Output the [x, y] coordinate of the center of the cell containing the given text.  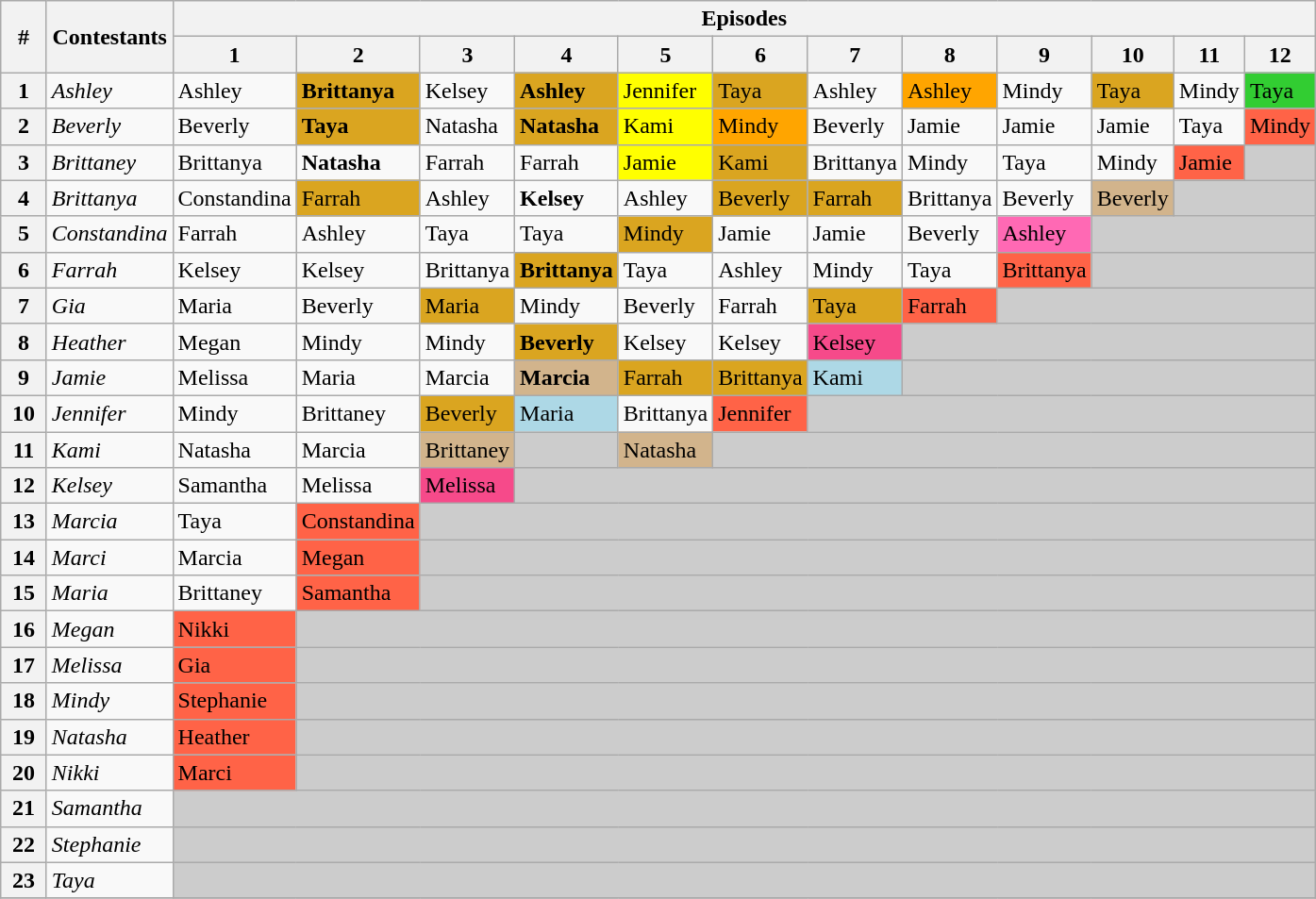
19 [25, 737]
16 [25, 629]
21 [25, 808]
14 [25, 558]
15 [25, 593]
18 [25, 701]
17 [25, 665]
Contestants [109, 37]
20 [25, 773]
# [25, 37]
Episodes [743, 19]
22 [25, 844]
23 [25, 880]
13 [25, 522]
